Return the [x, y] coordinate for the center point of the cell that contains the specified text.  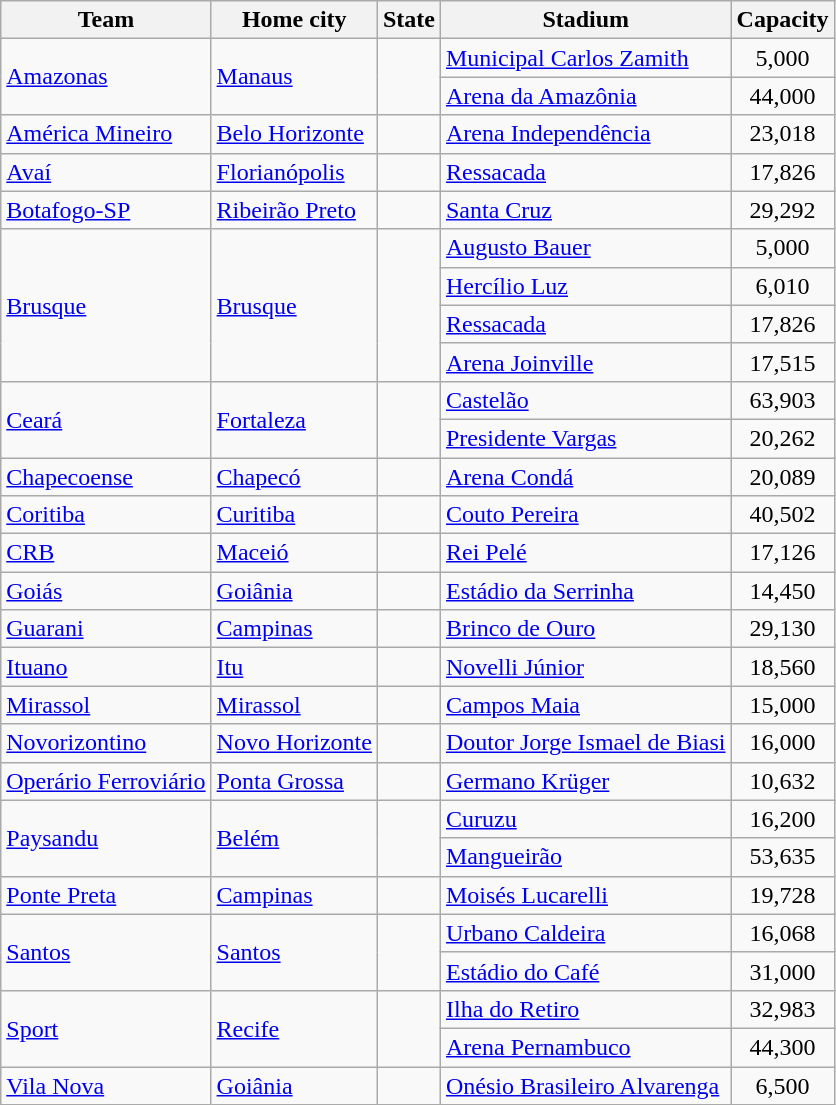
Capacity [782, 20]
Chapecó [294, 477]
17,515 [782, 362]
Paysandu [106, 838]
State [408, 20]
10,632 [782, 781]
Rei Pelé [586, 553]
Itu [294, 667]
Urbano Caldeira [586, 933]
16,068 [782, 933]
44,300 [782, 1047]
Fortaleza [294, 419]
Ilha do Retiro [586, 1009]
Avaí [106, 172]
Municipal Carlos Zamith [586, 58]
Sport [106, 1028]
6,500 [782, 1085]
Ponta Grossa [294, 781]
Campos Maia [586, 705]
Onésio Brasileiro Alvarenga [586, 1085]
Team [106, 20]
Arena Pernambuco [586, 1047]
Maceió [294, 553]
20,089 [782, 477]
Castelão [586, 400]
Ribeirão Preto [294, 210]
Operário Ferroviário [106, 781]
Stadium [586, 20]
18,560 [782, 667]
19,728 [782, 895]
44,000 [782, 96]
32,983 [782, 1009]
Goiás [106, 591]
Couto Pereira [586, 515]
Estádio da Serrinha [586, 591]
Doutor Jorge Ismael de Biasi [586, 743]
Home city [294, 20]
Novo Horizonte [294, 743]
Ituano [106, 667]
Ceará [106, 419]
Recife [294, 1028]
Botafogo-SP [106, 210]
Hercílio Luz [586, 286]
29,292 [782, 210]
Arena Joinville [586, 362]
29,130 [782, 629]
Vila Nova [106, 1085]
Guarani [106, 629]
23,018 [782, 134]
6,010 [782, 286]
17,126 [782, 553]
31,000 [782, 971]
Coritiba [106, 515]
Ponte Preta [106, 895]
Florianópolis [294, 172]
Chapecoense [106, 477]
53,635 [782, 857]
20,262 [782, 438]
16,000 [782, 743]
CRB [106, 553]
Estádio do Café [586, 971]
Novorizontino [106, 743]
Augusto Bauer [586, 248]
Belém [294, 838]
Belo Horizonte [294, 134]
Arena Independência [586, 134]
Curitiba [294, 515]
Germano Krüger [586, 781]
15,000 [782, 705]
Amazonas [106, 77]
16,200 [782, 819]
63,903 [782, 400]
Brinco de Ouro [586, 629]
14,450 [782, 591]
América Mineiro [106, 134]
40,502 [782, 515]
Santa Cruz [586, 210]
Arena da Amazônia [586, 96]
Curuzu [586, 819]
Manaus [294, 77]
Arena Condá [586, 477]
Moisés Lucarelli [586, 895]
Mangueirão [586, 857]
Novelli Júnior [586, 667]
Presidente Vargas [586, 438]
